Provide the (X, Y) coordinate of the cell's center where the given text is located.  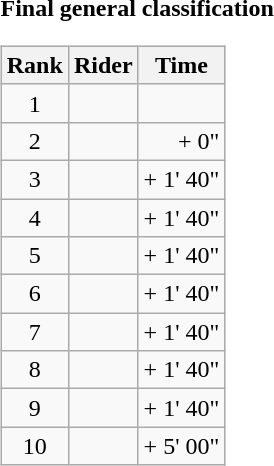
8 (34, 370)
+ 5' 00" (182, 446)
9 (34, 408)
+ 0" (182, 141)
7 (34, 332)
10 (34, 446)
1 (34, 103)
Time (182, 65)
Rider (103, 65)
4 (34, 217)
5 (34, 256)
2 (34, 141)
Rank (34, 65)
3 (34, 179)
6 (34, 294)
